Find where the given text appears and provide that cell's center as [X, Y] coordinate. 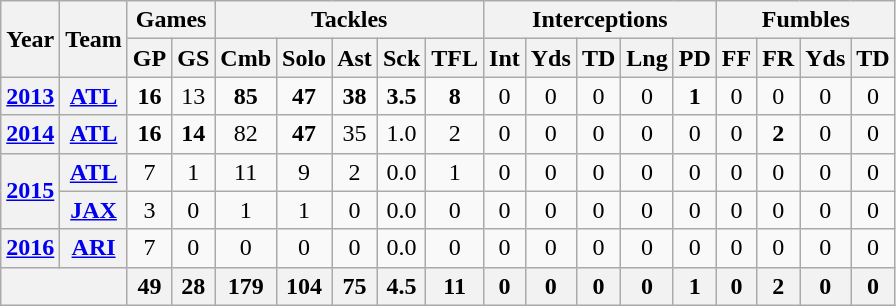
179 [246, 286]
TFL [455, 58]
FR [778, 58]
82 [246, 134]
13 [194, 96]
4.5 [401, 286]
28 [194, 286]
3.5 [401, 96]
14 [194, 134]
Int [505, 58]
85 [246, 96]
FF [736, 58]
2016 [30, 248]
2013 [30, 96]
Year [30, 39]
Interceptions [600, 20]
38 [355, 96]
104 [304, 286]
Games [170, 20]
Team [94, 39]
35 [355, 134]
ARI [94, 248]
Solo [304, 58]
PD [694, 58]
GS [194, 58]
2014 [30, 134]
75 [355, 286]
Lng [647, 58]
JAX [94, 210]
Cmb [246, 58]
9 [304, 172]
1.0 [401, 134]
3 [149, 210]
2015 [30, 191]
49 [149, 286]
Fumbles [806, 20]
8 [455, 96]
Ast [355, 58]
Tackles [350, 20]
Sck [401, 58]
GP [149, 58]
